Return the [X, Y] coordinate for the center point of the cell that contains the specified text.  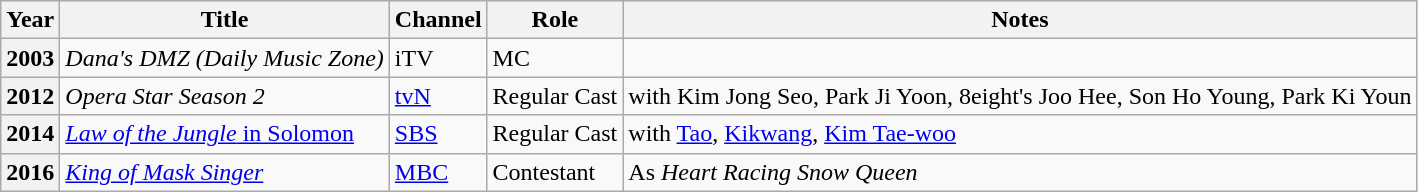
with Tao, Kikwang, Kim Tae-woo [1020, 134]
SBS [438, 134]
2012 [30, 96]
King of Mask Singer [225, 172]
Law of the Jungle in Solomon [225, 134]
Notes [1020, 20]
MC [555, 58]
Channel [438, 20]
Year [30, 20]
with Kim Jong Seo, Park Ji Yoon, 8eight's Joo Hee, Son Ho Young, Park Ki Youn [1020, 96]
tvN [438, 96]
2003 [30, 58]
Opera Star Season 2 [225, 96]
Contestant [555, 172]
MBC [438, 172]
Title [225, 20]
Dana's DMZ (Daily Music Zone) [225, 58]
2014 [30, 134]
As Heart Racing Snow Queen [1020, 172]
iTV [438, 58]
2016 [30, 172]
Role [555, 20]
